For the text-containing cell, return its midpoint in (x, y) coordinate format. 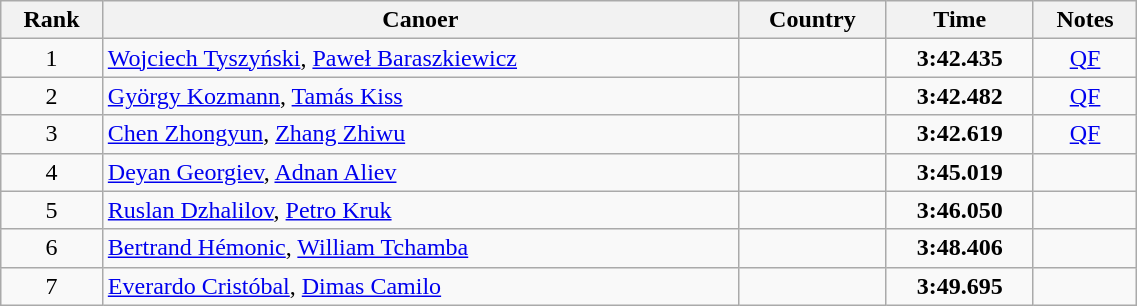
György Kozmann, Tamás Kiss (420, 96)
2 (52, 96)
Time (960, 20)
4 (52, 172)
Everardo Cristóbal, Dimas Camilo (420, 286)
7 (52, 286)
3 (52, 134)
3:42.482 (960, 96)
3:45.019 (960, 172)
3:48.406 (960, 248)
6 (52, 248)
Bertrand Hémonic, William Tchamba (420, 248)
3:49.695 (960, 286)
3:42.435 (960, 58)
3:46.050 (960, 210)
Wojciech Tyszyński, Paweł Baraszkiewicz (420, 58)
Chen Zhongyun, Zhang Zhiwu (420, 134)
Country (812, 20)
Notes (1085, 20)
1 (52, 58)
Deyan Georgiev, Adnan Aliev (420, 172)
Ruslan Dzhalilov, Petro Kruk (420, 210)
5 (52, 210)
Rank (52, 20)
3:42.619 (960, 134)
Canoer (420, 20)
